Return the (x, y) coordinate for the center point of the cell that contains the specified text.  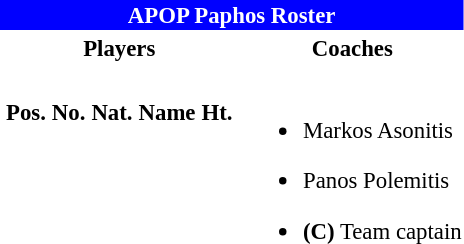
Pos. (26, 113)
APOP Paphos Roster (232, 15)
Nat. (112, 113)
Coaches (353, 48)
Νο. (68, 113)
Ht. (217, 113)
Name (167, 113)
Players (119, 48)
